Determine the (X, Y) coordinate at the center of the cell enclosing the given text.  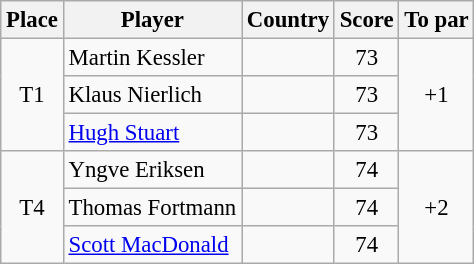
Country (288, 20)
Martin Kessler (152, 58)
+2 (436, 208)
To par (436, 20)
Scott MacDonald (152, 245)
Player (152, 20)
Yngve Eriksen (152, 170)
Thomas Fortmann (152, 208)
+1 (436, 96)
Klaus Nierlich (152, 95)
Score (366, 20)
Hugh Stuart (152, 133)
T1 (32, 96)
T4 (32, 208)
Place (32, 20)
